Return (x, y) of the center of cell containing provided text 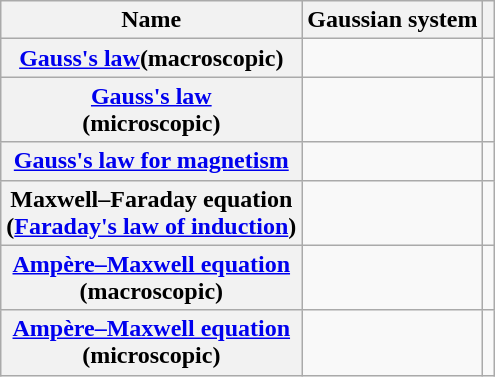
Name (152, 20)
Maxwell–Faraday equation(Faraday's law of induction) (152, 212)
Ampère–Maxwell equation (macroscopic) (152, 278)
Gauss's law(macroscopic) (152, 58)
Gaussian system (392, 20)
Ampère–Maxwell equation (microscopic) (152, 342)
Gauss's law for magnetism (152, 161)
Gauss's law(microscopic) (152, 110)
